Find where the given text appears and provide that cell's center as [X, Y] coordinate. 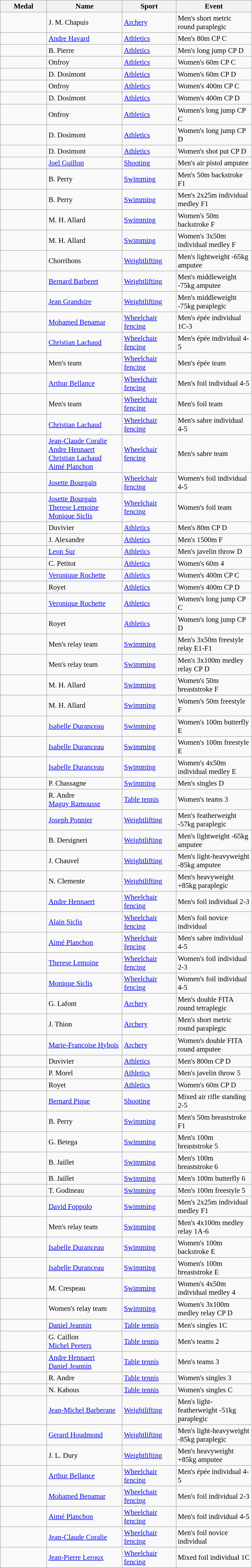
Men's 800m CP D [214, 1061]
Monique Siclis [85, 983]
R. Andre [85, 1378]
Mixed foil individual 1C [214, 1558]
Women's 4x50m individual medley E [214, 767]
Women's teams 3 [214, 799]
Men's 100m breaststroke 5 [214, 1142]
B. Pierre [85, 51]
Men's air pistol amputee [214, 163]
Men's foil team [214, 404]
Jean-Claude Coralie Andre Hennaert Christian Lachaud Aimé Planchon [85, 453]
Josette Bourgain [85, 483]
Men's featherweight -57kg paraplegic [214, 820]
B. Dersigneri [85, 840]
Men's singles 1C [214, 1325]
Bernard Barberet [85, 281]
M. Crespeau [85, 1288]
Men's 100m breaststroke 6 [214, 1162]
Joel Guillon [85, 163]
Women's shot put CP D [214, 151]
Women's 100m freestyle E [214, 747]
Jean-Pierre Leroux [85, 1558]
J. Alexandre [85, 540]
Women's foil team [214, 507]
Men's light-heavyweight -85kg paraplegic [214, 1435]
Men's long jump CP D [214, 51]
Women's 3x100m medley relay CP D [214, 1309]
J. Chauvel [85, 861]
Men's heavyweight +85kg amputee [214, 1455]
Men's 80m CP D [214, 528]
Jean-Michel Barberane [85, 1410]
J. M. Chapuis [85, 23]
Medal [23, 6]
Women's singles C [214, 1390]
Andre Hennaert [85, 902]
Women's 60m CP C [214, 62]
Women's foil individual 2-3 [214, 963]
Marie-Francoise Hybois [85, 1045]
Sport [149, 6]
Jean Grandsire [85, 302]
Bernard Pique [85, 1101]
Men's épée individual 1C-3 [214, 322]
Men's double FITA round tetraplegic [214, 1004]
Men's singles D [214, 783]
Women's 100m breaststroke E [214, 1268]
Joseph Ponnier [85, 820]
Josette Bourgain Therese Lemoine Monique Siclis [85, 507]
G. Betega [85, 1142]
Men's 1500m F [214, 540]
Men's 80m CP C [214, 39]
Men's light-featherweight -51kg paraplegic [214, 1410]
Event [214, 6]
Men's 100m butterfly 6 [214, 1179]
Men's javelin throw 5 [214, 1073]
Men's teams 3 [214, 1362]
Men's middleweight -75kg amputee [214, 281]
Mixed air rifle standing 2-5 [214, 1101]
Women's 4x50m individual medley 4 [214, 1288]
Women's 50m backstroke F [214, 220]
Jean-Claude Coralie [85, 1537]
Men's 3x50m freestyle relay E1-F1 [214, 644]
N. Kabous [85, 1390]
G. Caillon Michel Peeters [85, 1341]
Women's 50m freestyle F [214, 705]
Men's middleweight -75kg paraplegic [214, 302]
Daniel Jeannin [85, 1325]
Men's 50m backstroke F1 [214, 179]
Andre Hennaert Daniel Jeannin [85, 1362]
Men's light-heavyweight -85kg amputee [214, 861]
T. Godineau [85, 1191]
Women's double FITA round amputee [214, 1045]
Men's 100m freestyle 5 [214, 1191]
Andre Havard [85, 39]
Men's sabre team [214, 453]
Alain Siclis [85, 922]
Women's 3x50m individual medley F [214, 241]
Men's javelin throw D [214, 552]
Therese Lemoine [85, 963]
Men's teams 2 [214, 1341]
C. Petitot [85, 563]
David Foppolo [85, 1206]
Leon Sur [85, 552]
N. Clemente [85, 881]
J. L. Dury [85, 1455]
P. Morel [85, 1073]
Women's singles 3 [214, 1378]
Men's 3x100m medley relay CP D [214, 665]
Men's 4x100m medley relay 1A-6 [214, 1227]
Women's 100m butterfly E [214, 726]
Men's épée team [214, 363]
G. Lafont [85, 1004]
P. Chassagne [85, 783]
Women's 100m backstroke E [214, 1248]
R. Andre Maguy Ramousse [85, 799]
J. Thion [85, 1025]
Women's relay team [85, 1309]
Chorrihons [85, 261]
Men's 50m breaststroke F1 [214, 1122]
Women's 60m 4 [214, 563]
Women's 50m breaststroke F [214, 685]
Gerard Houdmond [85, 1435]
Men's heavyweight +85kg paraplegic [214, 881]
Name [85, 6]
